Provide the [x, y] coordinate of the cell's center where the given text is located.  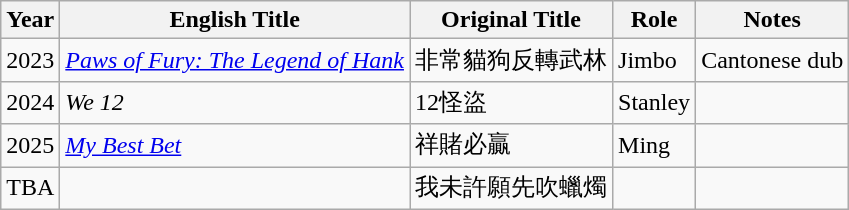
非常貓狗反轉武林 [512, 60]
English Title [235, 20]
Notes [772, 20]
Ming [654, 146]
Role [654, 20]
2025 [30, 146]
12怪盜 [512, 102]
我未許願先吹蠟燭 [512, 188]
Cantonese dub [772, 60]
Jimbo [654, 60]
祥賭必贏 [512, 146]
2023 [30, 60]
2024 [30, 102]
Paws of Fury: The Legend of Hank [235, 60]
Year [30, 20]
TBA [30, 188]
Original Title [512, 20]
My Best Bet [235, 146]
Stanley [654, 102]
We 12 [235, 102]
